Return [X, Y] of the center of cell containing provided text 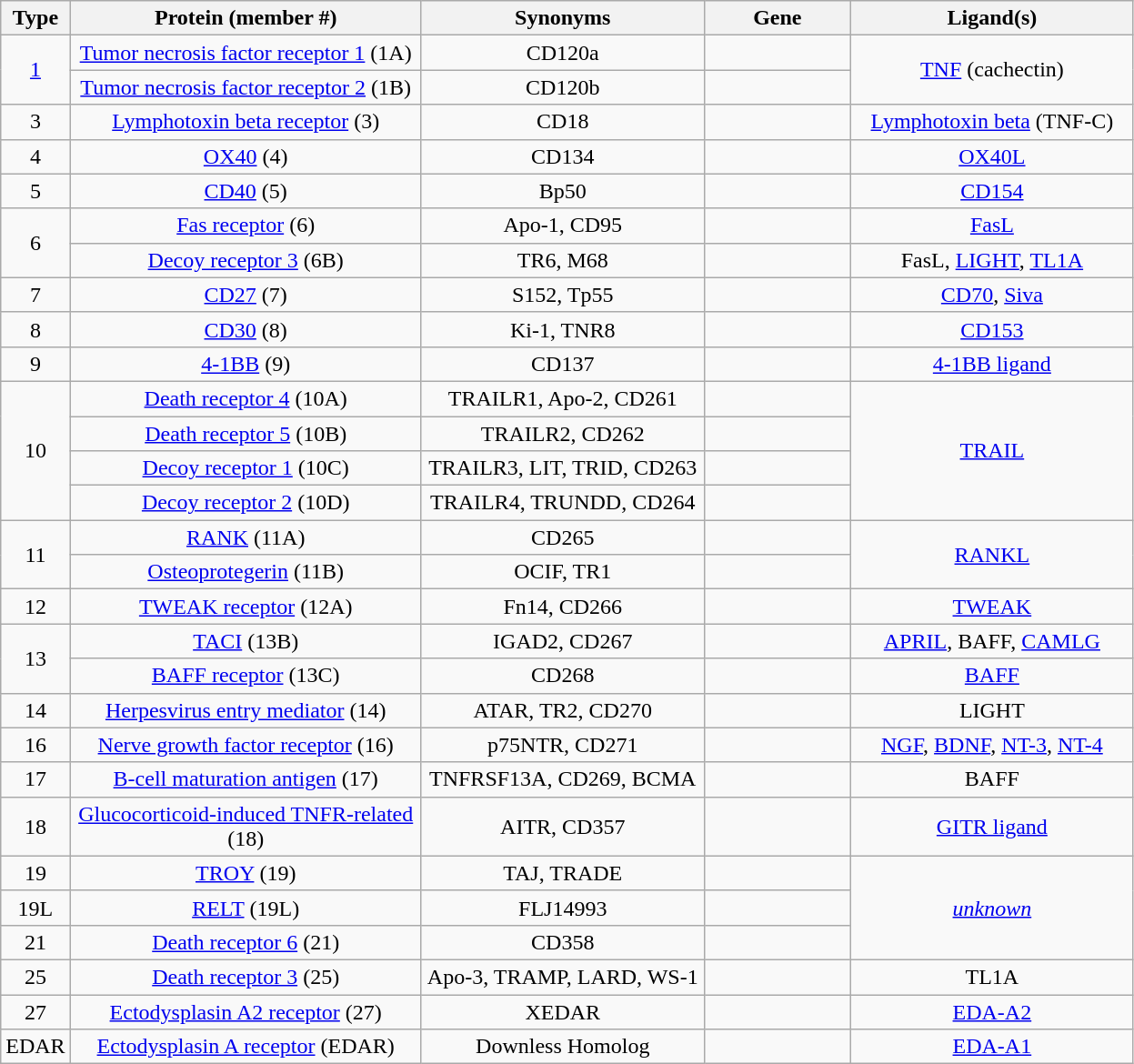
8 [35, 329]
TRAILR3, LIT, TRID, CD263 [562, 468]
4 [35, 156]
27 [35, 1012]
TRAIL [991, 450]
Tumor necrosis factor receptor 1 (1A) [246, 53]
Protein (member #) [246, 18]
Decoy receptor 1 (10C) [246, 468]
XEDAR [562, 1012]
Apo-1, CD95 [562, 226]
Ectodysplasin A receptor (EDAR) [246, 1047]
CD358 [562, 942]
IGAD2, CD267 [562, 641]
OX40L [991, 156]
17 [35, 779]
4-1BB (9) [246, 364]
Death receptor 3 (25) [246, 977]
Fas receptor (6) [246, 226]
6 [35, 243]
LIGHT [991, 710]
CD70, Siva [991, 295]
Gene [777, 18]
7 [35, 295]
Death receptor 5 (10B) [246, 434]
9 [35, 364]
16 [35, 745]
CD268 [562, 676]
OX40 (4) [246, 156]
Apo-3, TRAMP, LARD, WS-1 [562, 977]
10 [35, 450]
21 [35, 942]
TRAILR1, Apo-2, CD261 [562, 398]
18 [35, 826]
Glucocorticoid-induced TNFR-related (18) [246, 826]
25 [35, 977]
CD18 [562, 122]
Death receptor 4 (10A) [246, 398]
FasL [991, 226]
Ligand(s) [991, 18]
TROY (19) [246, 873]
APRIL, BAFF, CAMLG [991, 641]
CD137 [562, 364]
CD120a [562, 53]
Lymphotoxin beta (TNF-C) [991, 122]
TR6, M68 [562, 260]
AITR, CD357 [562, 826]
Bp50 [562, 191]
Lymphotoxin beta receptor (3) [246, 122]
TWEAK receptor (12A) [246, 607]
RELT (19L) [246, 908]
Type [35, 18]
TL1A [991, 977]
Death receptor 6 (21) [246, 942]
RANKL [991, 555]
CD265 [562, 537]
Ectodysplasin A2 receptor (27) [246, 1012]
ATAR, TR2, CD270 [562, 710]
3 [35, 122]
BAFF receptor (13C) [246, 676]
CD153 [991, 329]
S152, Tp55 [562, 295]
TNF (cachectin) [991, 70]
Osteoprotegerin (11B) [246, 572]
TNFRSF13A, CD269, BCMA [562, 779]
4-1BB ligand [991, 364]
Herpesvirus entry mediator (14) [246, 710]
FasL, LIGHT, TL1A [991, 260]
11 [35, 555]
19 [35, 873]
TRAILR2, CD262 [562, 434]
TAJ, TRADE [562, 873]
CD120b [562, 87]
TRAILR4, TRUNDD, CD264 [562, 503]
B-cell maturation antigen (17) [246, 779]
p75NTR, CD271 [562, 745]
CD134 [562, 156]
FLJ14993 [562, 908]
GITR ligand [991, 826]
14 [35, 710]
CD154 [991, 191]
CD30 (8) [246, 329]
13 [35, 658]
EDA-A2 [991, 1012]
NGF, BDNF, NT-3, NT-4 [991, 745]
EDAR [35, 1047]
EDA-A1 [991, 1047]
TACI (13B) [246, 641]
Tumor necrosis factor receptor 2 (1B) [246, 87]
19L [35, 908]
OCIF, TR1 [562, 572]
Nerve growth factor receptor (16) [246, 745]
Decoy receptor 2 (10D) [246, 503]
unknown [991, 908]
CD40 (5) [246, 191]
5 [35, 191]
RANK (11A) [246, 537]
TWEAK [991, 607]
Downless Homolog [562, 1047]
Fn14, CD266 [562, 607]
CD27 (7) [246, 295]
1 [35, 70]
12 [35, 607]
Synonyms [562, 18]
Ki-1, TNR8 [562, 329]
Decoy receptor 3 (6B) [246, 260]
